Search for the cell housing the specified text and yield its [X, Y] center coordinate. 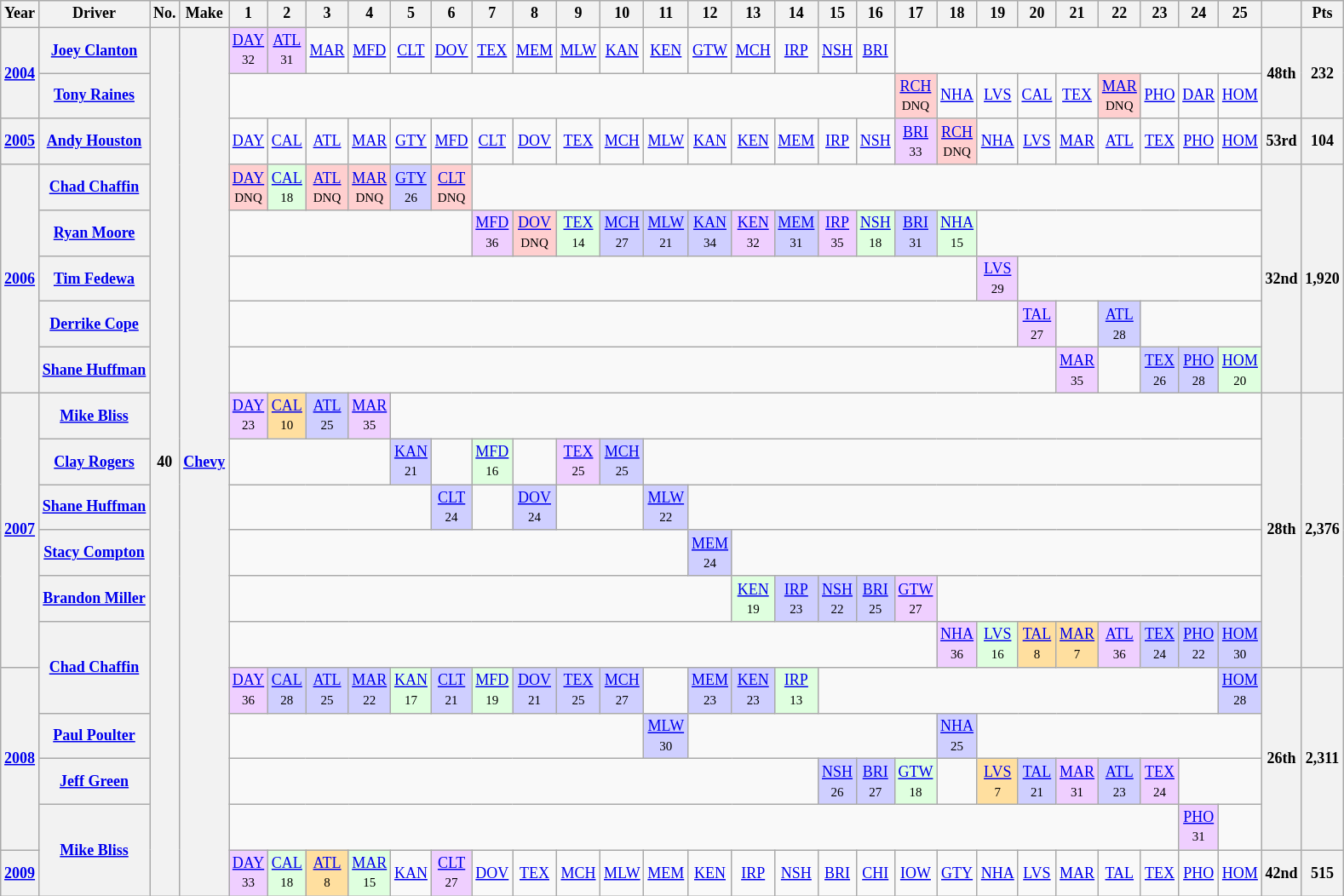
40 [165, 462]
TAL21 [1037, 782]
KAN21 [411, 462]
TEX14 [577, 233]
GTW27 [916, 599]
TAL8 [1037, 645]
ATL31 [288, 50]
2007 [20, 530]
MLW30 [666, 736]
MEM24 [710, 553]
2009 [20, 873]
19 [997, 14]
3 [327, 14]
21 [1077, 14]
2,311 [1322, 758]
MAR31 [1077, 782]
KEN19 [753, 599]
Derrike Cope [94, 325]
2006 [20, 279]
11 [666, 14]
MFD36 [492, 233]
53rd [1281, 141]
Paul Poulter [94, 736]
MCH25 [622, 462]
Make [204, 14]
25 [1240, 14]
MLW22 [666, 508]
LVS16 [997, 645]
KAN34 [710, 233]
26th [1281, 758]
Year [20, 14]
TEX26 [1160, 370]
HOM20 [1240, 370]
12 [710, 14]
CAL10 [288, 416]
CAL28 [288, 690]
22 [1119, 14]
104 [1322, 141]
6 [451, 14]
Chevy [204, 462]
Andy Houston [94, 141]
23 [1160, 14]
NSH26 [838, 782]
DAR [1199, 96]
NHA15 [957, 233]
Pts [1322, 14]
BRI25 [876, 599]
CHI [876, 873]
PHO28 [1199, 370]
NHA25 [957, 736]
10 [622, 14]
IOW [916, 873]
ATL8 [327, 873]
1,920 [1322, 279]
NSH22 [838, 599]
2004 [20, 73]
MEM23 [710, 690]
LVS29 [997, 279]
IRP23 [796, 599]
MLW21 [666, 233]
Tony Raines [94, 96]
KEN23 [753, 690]
Joey Clanton [94, 50]
Brandon Miller [94, 599]
DAY23 [248, 416]
Clay Rogers [94, 462]
MAR15 [370, 873]
42nd [1281, 873]
LVS7 [997, 782]
HOM30 [1240, 645]
DOVDNQ [535, 233]
BRI27 [876, 782]
1 [248, 14]
DAY33 [248, 873]
48th [1281, 73]
TAL27 [1037, 325]
9 [577, 14]
17 [916, 14]
2005 [20, 141]
DOV21 [535, 690]
CLT24 [451, 508]
CLT21 [451, 690]
ATL36 [1119, 645]
2,376 [1322, 530]
IRP13 [796, 690]
ATL28 [1119, 325]
TAL [1119, 873]
ATL23 [1119, 782]
DAYDNQ [248, 187]
DOV24 [535, 508]
Stacy Compton [94, 553]
GTW [710, 50]
15 [838, 14]
20 [1037, 14]
DAY [248, 141]
14 [796, 14]
7 [492, 14]
No. [165, 14]
NSH18 [876, 233]
515 [1322, 873]
13 [753, 14]
CLT27 [451, 873]
Jeff Green [94, 782]
5 [411, 14]
16 [876, 14]
MAR22 [370, 690]
KAN17 [411, 690]
MEM31 [796, 233]
KEN32 [753, 233]
2008 [20, 758]
24 [1199, 14]
CLTDNQ [451, 187]
GTY26 [411, 187]
8 [535, 14]
NHA36 [957, 645]
IRP35 [838, 233]
DAY36 [248, 690]
2 [288, 14]
HOM28 [1240, 690]
BRI31 [916, 233]
18 [957, 14]
ATLDNQ [327, 187]
MFD16 [492, 462]
BRI33 [916, 141]
DAY32 [248, 50]
Ryan Moore [94, 233]
28th [1281, 530]
PHO22 [1199, 645]
4 [370, 14]
GTW18 [916, 782]
Tim Fedewa [94, 279]
MFD19 [492, 690]
32nd [1281, 279]
PHO31 [1199, 827]
232 [1322, 73]
MAR7 [1077, 645]
Driver [94, 14]
